Capture the cell that displays the provided text and extract its (x, y) central coordinate. 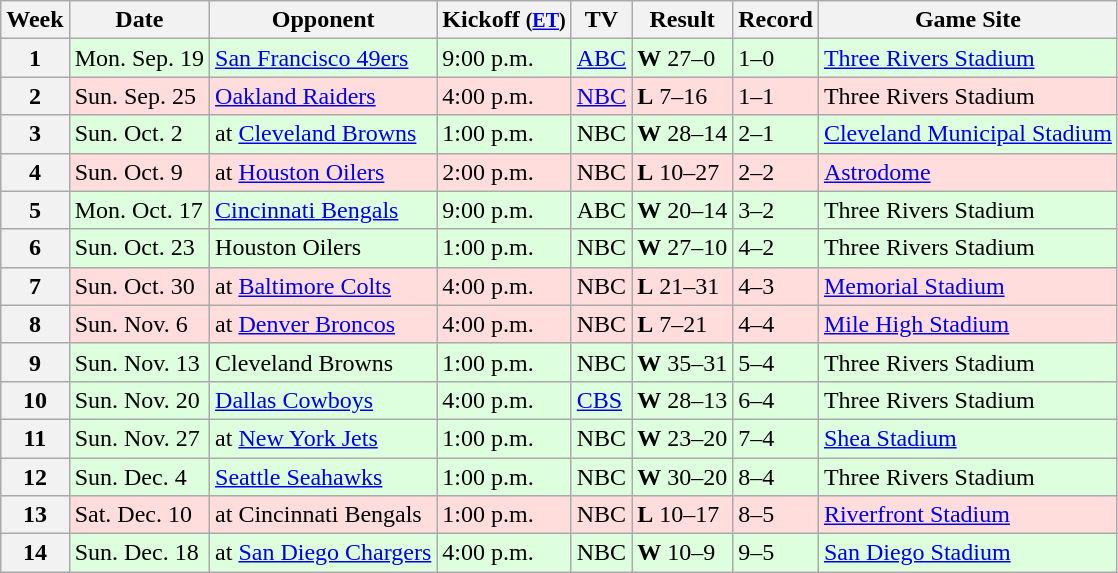
Mile High Stadium (968, 324)
Sun. Oct. 9 (139, 172)
Sun. Nov. 20 (139, 400)
TV (601, 20)
9 (35, 362)
Game Site (968, 20)
Sun. Dec. 18 (139, 553)
W 28–13 (682, 400)
Mon. Oct. 17 (139, 210)
14 (35, 553)
L 10–17 (682, 515)
Sun. Oct. 30 (139, 286)
Sun. Sep. 25 (139, 96)
Oakland Raiders (324, 96)
Opponent (324, 20)
Sun. Nov. 13 (139, 362)
W 28–14 (682, 134)
at New York Jets (324, 438)
Sat. Dec. 10 (139, 515)
Date (139, 20)
at Cincinnati Bengals (324, 515)
Riverfront Stadium (968, 515)
3 (35, 134)
W 23–20 (682, 438)
L 10–27 (682, 172)
9–5 (776, 553)
at Cleveland Browns (324, 134)
8–4 (776, 477)
4–4 (776, 324)
Memorial Stadium (968, 286)
Cleveland Browns (324, 362)
Seattle Seahawks (324, 477)
13 (35, 515)
6 (35, 248)
8–5 (776, 515)
W 35–31 (682, 362)
Houston Oilers (324, 248)
Cleveland Municipal Stadium (968, 134)
at Houston Oilers (324, 172)
Dallas Cowboys (324, 400)
Sun. Oct. 23 (139, 248)
Sun. Nov. 27 (139, 438)
W 20–14 (682, 210)
San Diego Stadium (968, 553)
7 (35, 286)
CBS (601, 400)
Cincinnati Bengals (324, 210)
Week (35, 20)
6–4 (776, 400)
Sun. Nov. 6 (139, 324)
Sun. Oct. 2 (139, 134)
8 (35, 324)
Mon. Sep. 19 (139, 58)
Record (776, 20)
W 10–9 (682, 553)
2–1 (776, 134)
L 7–21 (682, 324)
Kickoff (ET) (504, 20)
at Denver Broncos (324, 324)
Result (682, 20)
San Francisco 49ers (324, 58)
1–0 (776, 58)
12 (35, 477)
L 7–16 (682, 96)
7–4 (776, 438)
Astrodome (968, 172)
1 (35, 58)
5 (35, 210)
W 27–10 (682, 248)
2–2 (776, 172)
5–4 (776, 362)
4–2 (776, 248)
2 (35, 96)
W 27–0 (682, 58)
4 (35, 172)
Shea Stadium (968, 438)
at Baltimore Colts (324, 286)
Sun. Dec. 4 (139, 477)
1–1 (776, 96)
2:00 p.m. (504, 172)
4–3 (776, 286)
at San Diego Chargers (324, 553)
W 30–20 (682, 477)
10 (35, 400)
3–2 (776, 210)
11 (35, 438)
L 21–31 (682, 286)
